Return the (x, y) coordinate for the center point of the cell that contains the specified text.  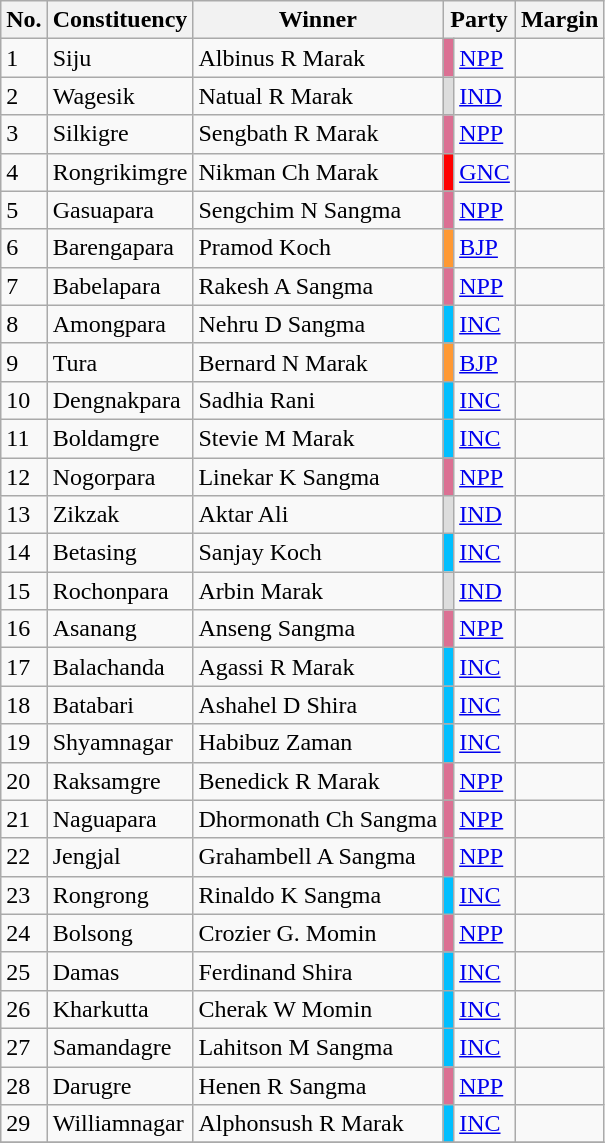
Barengapara (120, 248)
22 (24, 857)
Stevie M Marak (318, 438)
Rinaldo K Sangma (318, 895)
Albinus R Marak (318, 58)
Nikman Ch Marak (318, 172)
Sadhia Rani (318, 400)
Raksamgre (120, 781)
Agassi R Marak (318, 667)
2 (24, 96)
Party (480, 20)
Nogorpara (120, 477)
Benedick R Marak (318, 781)
Betasing (120, 553)
Alphonsush R Marak (318, 1124)
Ashahel D Shira (318, 705)
Ferdinand Shira (318, 971)
Linekar K Sangma (318, 477)
Asanang (120, 629)
29 (24, 1124)
5 (24, 210)
Rongrikimgre (120, 172)
Silkigre (120, 134)
16 (24, 629)
12 (24, 477)
4 (24, 172)
Aktar Ali (318, 515)
Bolsong (120, 933)
15 (24, 591)
Darugre (120, 1085)
6 (24, 248)
10 (24, 400)
Nehru D Sangma (318, 324)
Margin (559, 20)
Williamnagar (120, 1124)
20 (24, 781)
GNC (485, 172)
Dhormonath Ch Sangma (318, 819)
Jengjal (120, 857)
Siju (120, 58)
Samandagre (120, 1047)
19 (24, 743)
Boldamgre (120, 438)
Rongrong (120, 895)
23 (24, 895)
Sengchim N Sangma (318, 210)
Gasuapara (120, 210)
Rochonpara (120, 591)
3 (24, 134)
Anseng Sangma (318, 629)
Kharkutta (120, 1009)
21 (24, 819)
Wagesik (120, 96)
24 (24, 933)
Natual R Marak (318, 96)
Winner (318, 20)
27 (24, 1047)
Arbin Marak (318, 591)
Naguapara (120, 819)
Zikzak (120, 515)
Shyamnagar (120, 743)
28 (24, 1085)
Habibuz Zaman (318, 743)
Cherak W Momin (318, 1009)
18 (24, 705)
Amongpara (120, 324)
Crozier G. Momin (318, 933)
13 (24, 515)
14 (24, 553)
25 (24, 971)
17 (24, 667)
1 (24, 58)
Babelapara (120, 286)
11 (24, 438)
9 (24, 362)
Balachanda (120, 667)
No. (24, 20)
8 (24, 324)
Henen R Sangma (318, 1085)
Sanjay Koch (318, 553)
7 (24, 286)
Dengnakpara (120, 400)
Sengbath R Marak (318, 134)
Damas (120, 971)
Bernard N Marak (318, 362)
Tura (120, 362)
Batabari (120, 705)
Lahitson M Sangma (318, 1047)
Rakesh A Sangma (318, 286)
Pramod Koch (318, 248)
Grahambell A Sangma (318, 857)
Constituency (120, 20)
26 (24, 1009)
